Scan for the cell matching the given text and deliver its [x, y] coordinate at center. 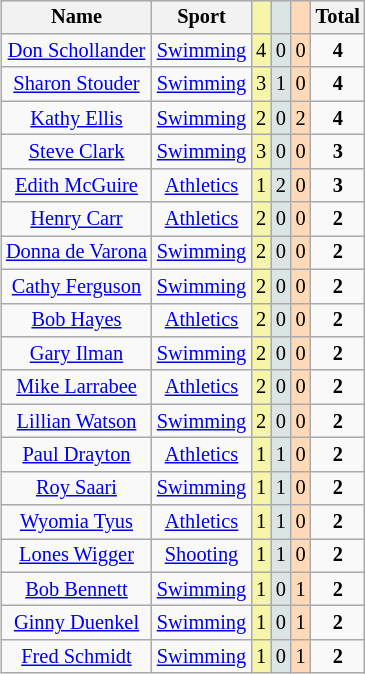
Roy Saari [76, 488]
Lones Wigger [76, 556]
Don Schollander [76, 51]
Gary Ilman [76, 354]
Donna de Varona [76, 253]
Steve Clark [76, 152]
Bob Hayes [76, 320]
Bob Bennett [76, 589]
Ginny Duenkel [76, 623]
Kathy Ellis [76, 118]
Total [338, 17]
Fred Schmidt [76, 657]
Sport [202, 17]
Sharon Stouder [76, 84]
Shooting [202, 556]
Edith McGuire [76, 185]
Cathy Ferguson [76, 286]
Mike Larrabee [76, 387]
Henry Carr [76, 219]
Name [76, 17]
Wyomia Tyus [76, 522]
Paul Drayton [76, 455]
Lillian Watson [76, 421]
